Output the [X, Y] coordinate of the center of the cell containing the given text.  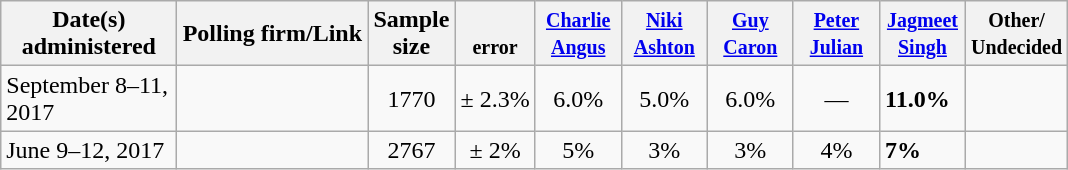
June 9–12, 2017 [89, 150]
± 2.3% [495, 98]
September 8–11, 2017 [89, 98]
2767 [412, 150]
4% [836, 150]
PeterJulian [836, 34]
Charlie Angus [578, 34]
GuyCaron [750, 34]
5.0% [664, 98]
NikiAshton [664, 34]
1770 [412, 98]
5% [578, 150]
11.0% [922, 98]
7% [922, 150]
Date(s)administered [89, 34]
JagmeetSingh [922, 34]
error [495, 34]
— [836, 98]
± 2% [495, 150]
Other/Undecided [1016, 34]
Polling firm/Link [272, 34]
Samplesize [412, 34]
